Scan for the cell matching the given text and deliver its (X, Y) coordinate at center. 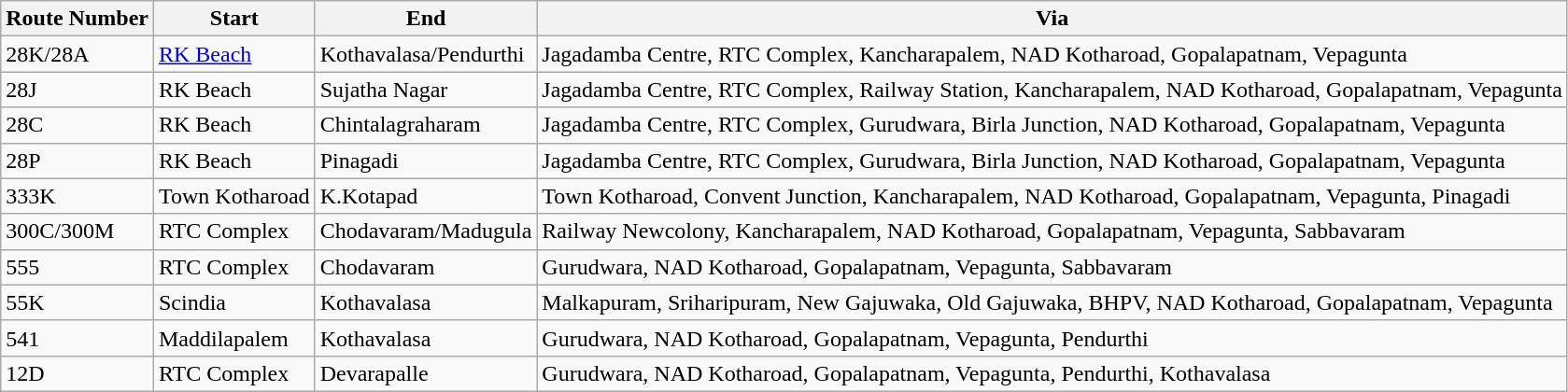
300C/300M (78, 231)
Malkapuram, Sriharipuram, New Gajuwaka, Old Gajuwaka, BHPV, NAD Kotharoad, Gopalapatnam, Vepagunta (1052, 302)
Gurudwara, NAD Kotharoad, Gopalapatnam, Vepagunta, Pendurthi, Kothavalasa (1052, 373)
End (426, 19)
Devarapalle (426, 373)
28K/28A (78, 54)
Chintalagraharam (426, 125)
Route Number (78, 19)
Start (233, 19)
541 (78, 338)
Maddilapalem (233, 338)
28C (78, 125)
Town Kotharoad, Convent Junction, Kancharapalem, NAD Kotharoad, Gopalapatnam, Vepagunta, Pinagadi (1052, 196)
28J (78, 90)
Sujatha Nagar (426, 90)
Scindia (233, 302)
Pinagadi (426, 161)
555 (78, 267)
28P (78, 161)
333K (78, 196)
12D (78, 373)
Via (1052, 19)
Town Kotharoad (233, 196)
Railway Newcolony, Kancharapalem, NAD Kotharoad, Gopalapatnam, Vepagunta, Sabbavaram (1052, 231)
Chodavaram (426, 267)
Kothavalasa/Pendurthi (426, 54)
Gurudwara, NAD Kotharoad, Gopalapatnam, Vepagunta, Sabbavaram (1052, 267)
55K (78, 302)
Jagadamba Centre, RTC Complex, Railway Station, Kancharapalem, NAD Kotharoad, Gopalapatnam, Vepagunta (1052, 90)
Gurudwara, NAD Kotharoad, Gopalapatnam, Vepagunta, Pendurthi (1052, 338)
Jagadamba Centre, RTC Complex, Kancharapalem, NAD Kotharoad, Gopalapatnam, Vepagunta (1052, 54)
Chodavaram/Madugula (426, 231)
K.Kotapad (426, 196)
